Detect which cell encompasses the target text, then output its [X, Y] center coordinate. 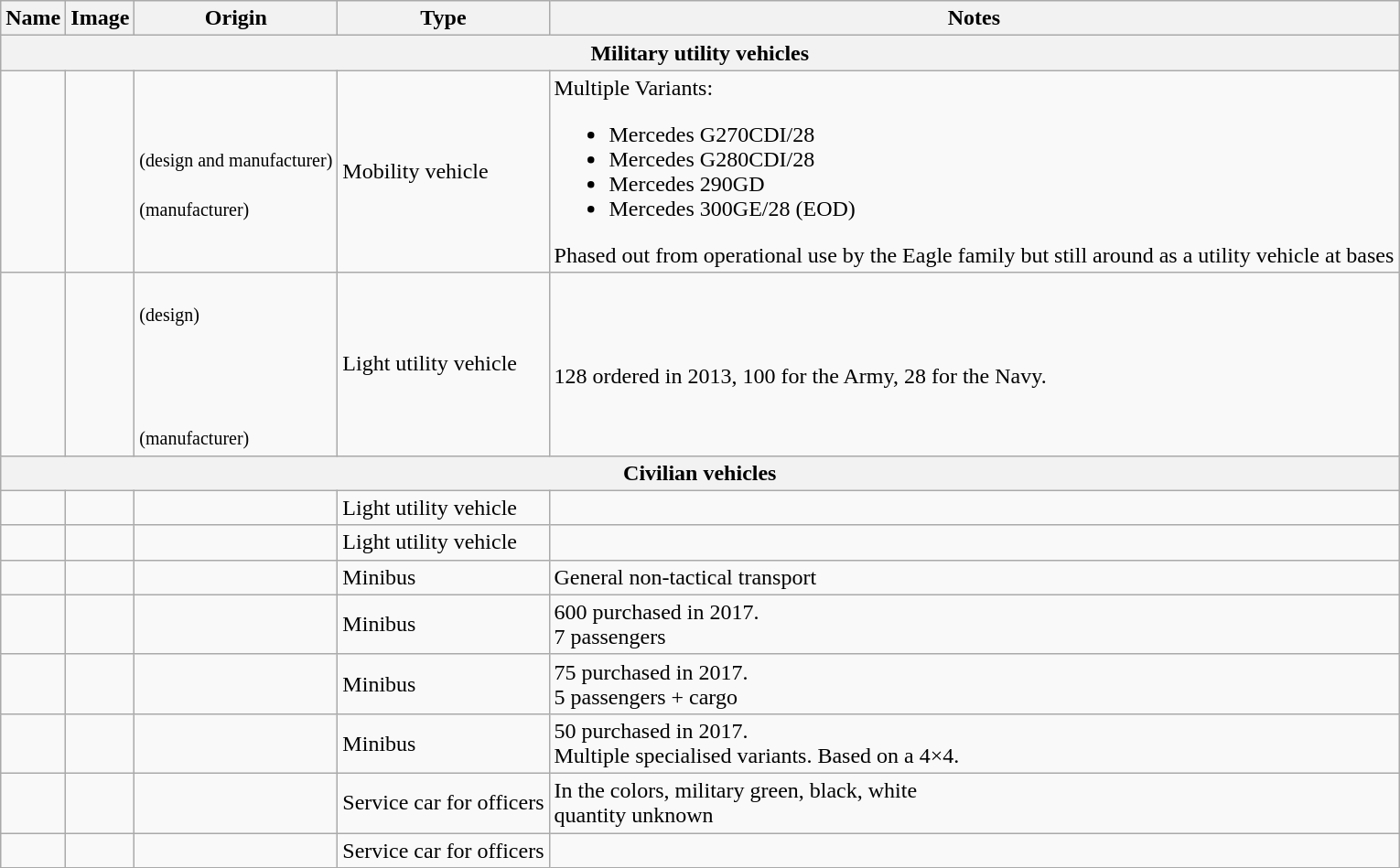
General non-tactical transport [974, 577]
Origin [236, 18]
75 purchased in 2017.5 passengers + cargo [974, 684]
(design and manufacturer) (manufacturer) [236, 172]
Type [443, 18]
Image [101, 18]
Mobility vehicle [443, 172]
128 ordered in 2013, 100 for the Army, 28 for the Navy. [974, 364]
Name [33, 18]
50 purchased in 2017.Multiple specialised variants. Based on a 4×4. [974, 743]
Notes [974, 18]
Civilian vehicles [700, 473]
600 purchased in 2017.7 passengers [974, 624]
(design)(manufacturer) [236, 364]
Military utility vehicles [700, 53]
In the colors, military green, black, whitequantity unknown [974, 803]
